Output the (x, y) coordinate of the center of the cell containing the given text.  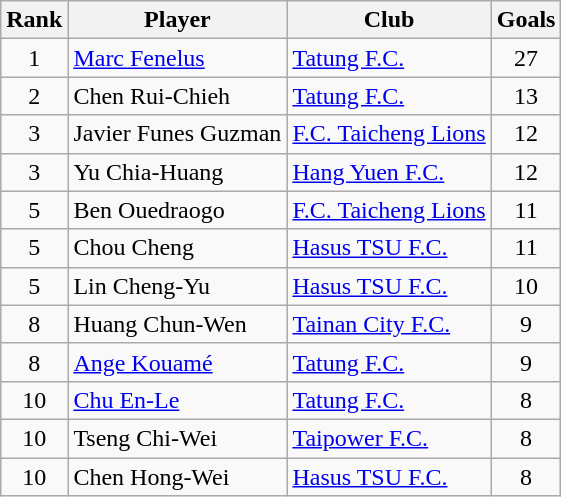
Chou Cheng (178, 248)
Javier Funes Guzman (178, 134)
Player (178, 20)
Yu Chia-Huang (178, 172)
13 (526, 96)
Lin Cheng-Yu (178, 286)
Tainan City F.C. (389, 324)
Tseng Chi-Wei (178, 438)
2 (34, 96)
27 (526, 58)
Rank (34, 20)
Chen Rui-Chieh (178, 96)
Goals (526, 20)
Hang Yuen F.C. (389, 172)
Ben Ouedraogo (178, 210)
Club (389, 20)
1 (34, 58)
Ange Kouamé (178, 362)
Taipower F.C. (389, 438)
Chen Hong-Wei (178, 477)
Chu En-Le (178, 400)
Marc Fenelus (178, 58)
Huang Chun-Wen (178, 324)
